Detect which cell encompasses the target text, then output its (X, Y) center coordinate. 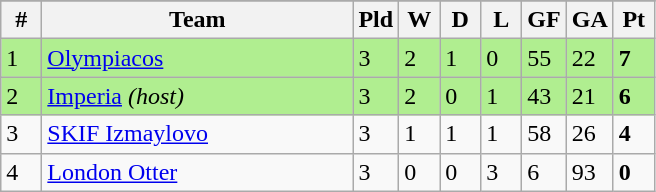
# (22, 20)
Pld (376, 20)
London Otter (198, 172)
Pt (634, 20)
26 (590, 134)
GA (590, 20)
43 (544, 96)
21 (590, 96)
L (502, 20)
SKIF Izmaylovo (198, 134)
55 (544, 58)
Team (198, 20)
W (420, 20)
D (460, 20)
58 (544, 134)
22 (590, 58)
Imperia (host) (198, 96)
GF (544, 20)
7 (634, 58)
93 (590, 172)
Olympiacos (198, 58)
